For the text-containing cell, return its midpoint in (X, Y) coordinate format. 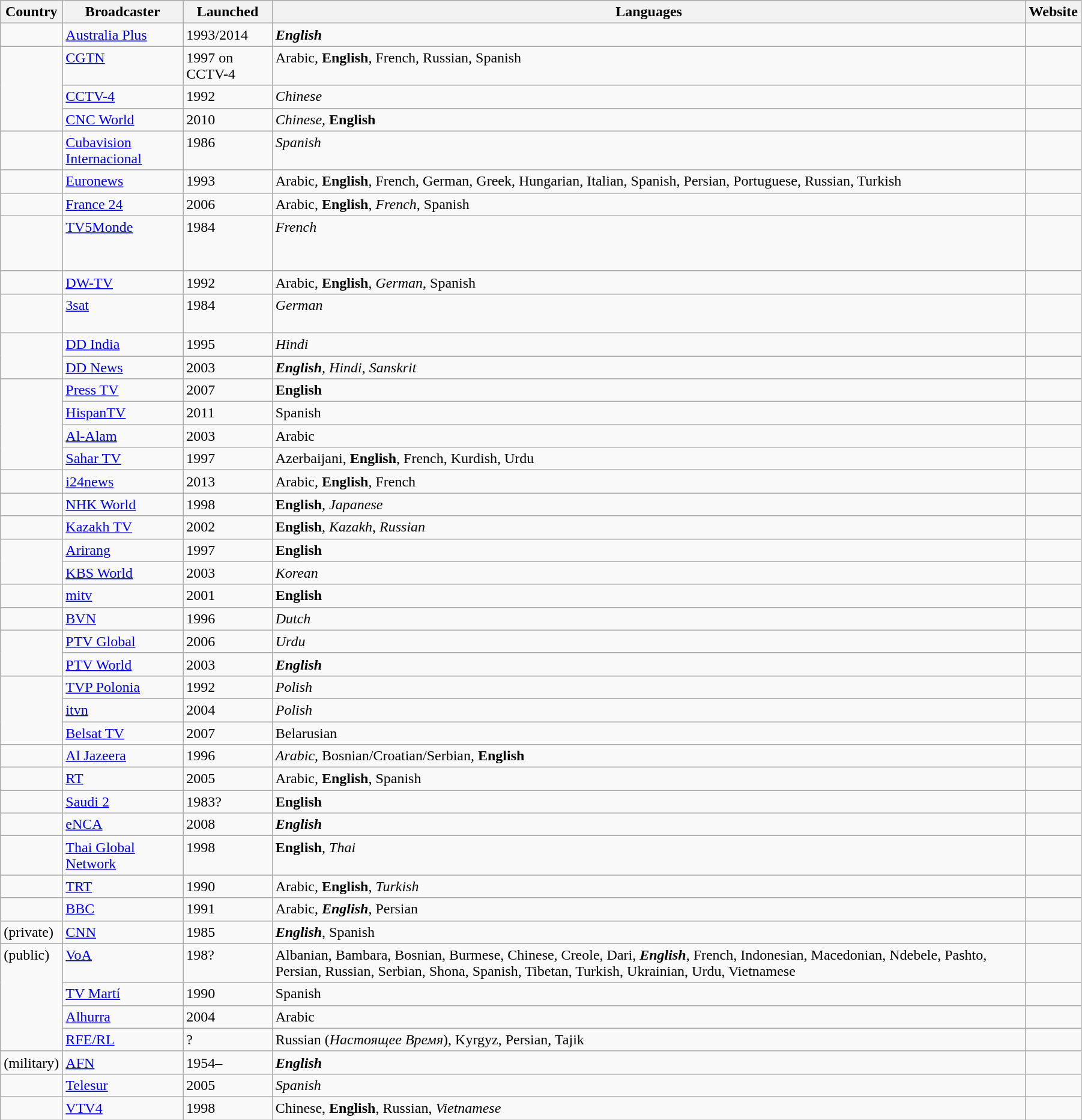
TRT (122, 886)
Arabic, English, Persian (648, 909)
eNCA (122, 825)
Arabic, English, German, Spanish (648, 282)
Cubavision Internacional (122, 150)
Languages (648, 12)
Korean (648, 573)
(private) (31, 932)
itvn (122, 710)
BBC (122, 909)
Euronews (122, 181)
German (648, 313)
CGTN (122, 66)
Launched (228, 12)
Press TV (122, 390)
DD India (122, 344)
3sat (122, 313)
Saudi 2 (122, 802)
Arabic, English, French, Spanish (648, 204)
Al-Alam (122, 436)
i24news (122, 482)
Dutch (648, 619)
English, Spanish (648, 932)
CCTV-4 (122, 97)
KBS World (122, 573)
RT (122, 779)
TV Martí (122, 994)
1985 (228, 932)
AFN (122, 1062)
2013 (228, 482)
VTV4 (122, 1108)
Arabic, English, French, German, Greek, Hungarian, Italian, Spanish, Persian, Portuguese, Russian, Turkish (648, 181)
Website (1053, 12)
Urdu (648, 641)
2008 (228, 825)
TVP Polonia (122, 687)
1995 (228, 344)
198? (228, 963)
Belarusian (648, 733)
Arabic, English, French, Russian, Spanish (648, 66)
Arirang (122, 550)
Sahar TV (122, 459)
Country (31, 12)
English, Kazakh, Russian (648, 527)
French (648, 243)
1991 (228, 909)
Arabic, Bosnian/Croatian/Serbian, English (648, 756)
1993 (228, 181)
Chinese, English, Russian, Vietnamese (648, 1108)
Hindi (648, 344)
BVN (122, 619)
(public) (31, 997)
Kazakh TV (122, 527)
1993/2014 (228, 35)
Belsat TV (122, 733)
Chinese (648, 97)
mitv (122, 596)
Russian (Настоящее Время), Kyrgyz, Persian, Tajik (648, 1040)
2001 (228, 596)
1954– (228, 1062)
Thai Global Network (122, 855)
Arabic, English, Spanish (648, 779)
Al Jazeera (122, 756)
Alhurra (122, 1017)
CNN (122, 932)
Telesur (122, 1085)
Arabic, English, French (648, 482)
Chinese, English (648, 120)
? (228, 1040)
2010 (228, 120)
RFE/RL (122, 1040)
Broadcaster (122, 12)
NHK World (122, 504)
English, Japanese (648, 504)
DW-TV (122, 282)
1983? (228, 802)
PTV Global (122, 641)
CNC World (122, 120)
TV5Monde (122, 243)
France 24 (122, 204)
2002 (228, 527)
PTV World (122, 664)
HispanTV (122, 413)
1997 on CCTV-4 (228, 66)
English, Hindi, Sanskrit (648, 367)
English, Thai (648, 855)
2011 (228, 413)
Australia Plus (122, 35)
(military) (31, 1062)
Arabic, English, Turkish (648, 886)
DD News (122, 367)
1986 (228, 150)
Azerbaijani, English, French, Kurdish, Urdu (648, 459)
VoA (122, 963)
